For the text-containing cell, return its midpoint in (X, Y) coordinate format. 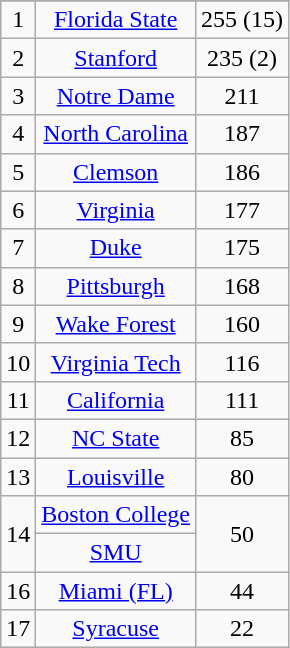
80 (242, 477)
13 (18, 477)
186 (242, 172)
NC State (116, 438)
11 (18, 400)
85 (242, 438)
Virginia Tech (116, 362)
2 (18, 58)
Clemson (116, 172)
160 (242, 324)
California (116, 400)
9 (18, 324)
Duke (116, 248)
14 (18, 534)
211 (242, 96)
111 (242, 400)
Virginia (116, 210)
3 (18, 96)
Notre Dame (116, 96)
44 (242, 591)
187 (242, 134)
Stanford (116, 58)
16 (18, 591)
Louisville (116, 477)
17 (18, 629)
1 (18, 20)
SMU (116, 553)
116 (242, 362)
12 (18, 438)
177 (242, 210)
Syracuse (116, 629)
Boston College (116, 515)
6 (18, 210)
8 (18, 286)
22 (242, 629)
Miami (FL) (116, 591)
Pittsburgh (116, 286)
Florida State (116, 20)
10 (18, 362)
50 (242, 534)
7 (18, 248)
175 (242, 248)
235 (2) (242, 58)
168 (242, 286)
North Carolina (116, 134)
5 (18, 172)
Wake Forest (116, 324)
255 (15) (242, 20)
4 (18, 134)
